Pinpoint the cell where the given text exists, returning its (x, y) midpoint coordinate. 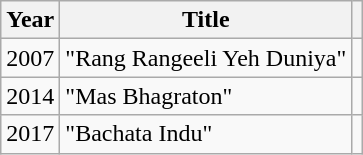
"Mas Bhagraton" (206, 96)
Title (206, 20)
2007 (30, 58)
2014 (30, 96)
"Bachata Indu" (206, 134)
"Rang Rangeeli Yeh Duniya" (206, 58)
2017 (30, 134)
Year (30, 20)
